Return [x, y] of the center of cell containing provided text 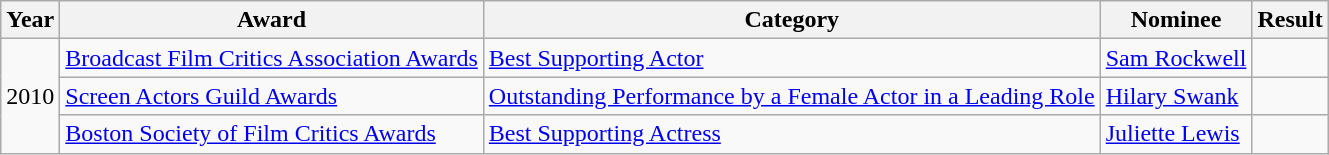
Boston Society of Film Critics Awards [272, 134]
Juliette Lewis [1176, 134]
Hilary Swank [1176, 96]
2010 [30, 96]
Best Supporting Actor [792, 58]
Result [1290, 20]
Best Supporting Actress [792, 134]
Outstanding Performance by a Female Actor in a Leading Role [792, 96]
Sam Rockwell [1176, 58]
Broadcast Film Critics Association Awards [272, 58]
Award [272, 20]
Year [30, 20]
Category [792, 20]
Screen Actors Guild Awards [272, 96]
Nominee [1176, 20]
